Capture the cell that displays the provided text and extract its (X, Y) central coordinate. 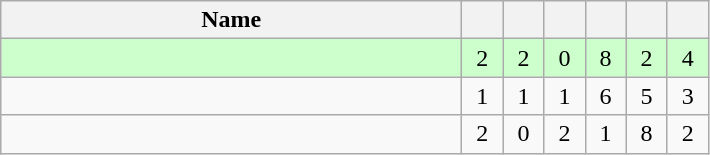
3 (688, 96)
Name (232, 20)
4 (688, 58)
6 (606, 96)
5 (646, 96)
